Detect which cell encompasses the target text, then output its (x, y) center coordinate. 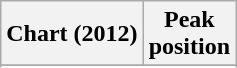
Peakposition (189, 34)
Chart (2012) (72, 34)
